Find where the given text appears and provide that cell's center as [X, Y] coordinate. 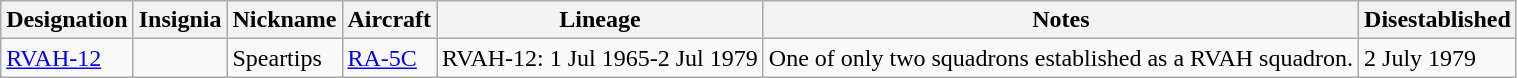
Speartips [284, 58]
Designation [67, 20]
2 July 1979 [1438, 58]
Lineage [600, 20]
RVAH-12 [67, 58]
Notes [1060, 20]
Disestablished [1438, 20]
Nickname [284, 20]
RA-5C [390, 58]
Insignia [180, 20]
Aircraft [390, 20]
One of only two squadrons established as a RVAH squadron. [1060, 58]
RVAH-12: 1 Jul 1965-2 Jul 1979 [600, 58]
